Scan for the cell matching the given text and deliver its (x, y) coordinate at center. 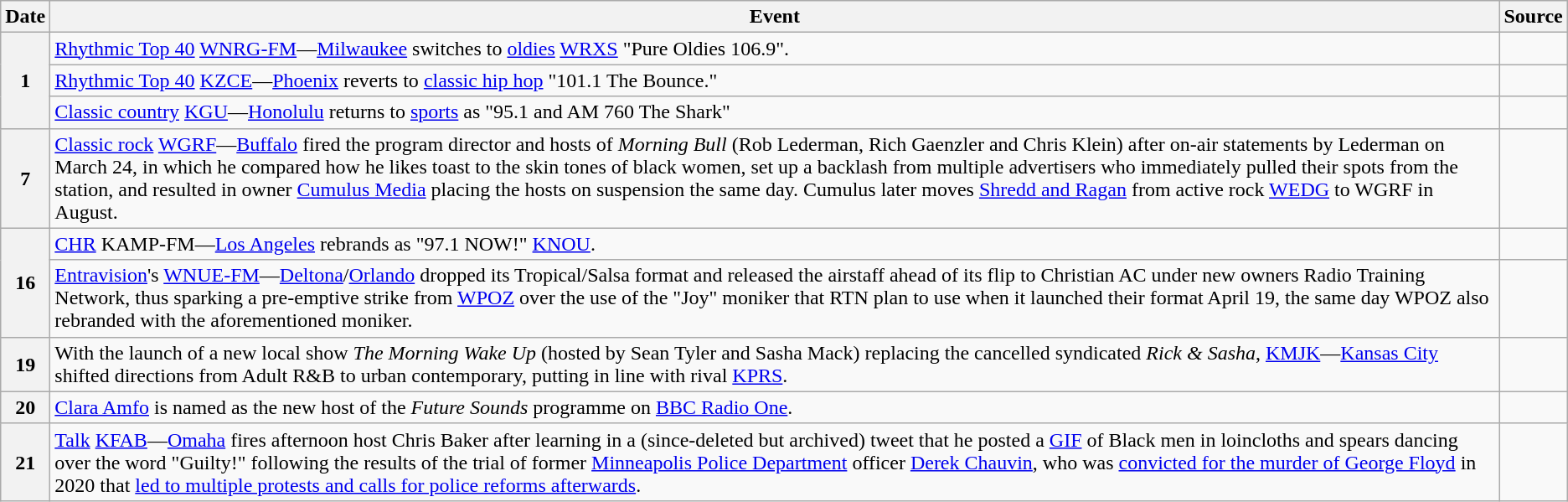
CHR KAMP-FM—Los Angeles rebrands as "97.1 NOW!" KNOU. (775, 244)
20 (25, 407)
Rhythmic Top 40 WNRG-FM—Milwaukee switches to oldies WRXS "Pure Oldies 106.9". (775, 49)
Source (1533, 17)
Classic country KGU—Honolulu returns to sports as "95.1 and AM 760 The Shark" (775, 112)
Date (25, 17)
1 (25, 80)
21 (25, 462)
16 (25, 282)
7 (25, 178)
19 (25, 364)
Event (775, 17)
Clara Amfo is named as the new host of the Future Sounds programme on BBC Radio One. (775, 407)
Rhythmic Top 40 KZCE—Phoenix reverts to classic hip hop "101.1 The Bounce." (775, 80)
